For the text-containing cell, return its midpoint in [x, y] coordinate format. 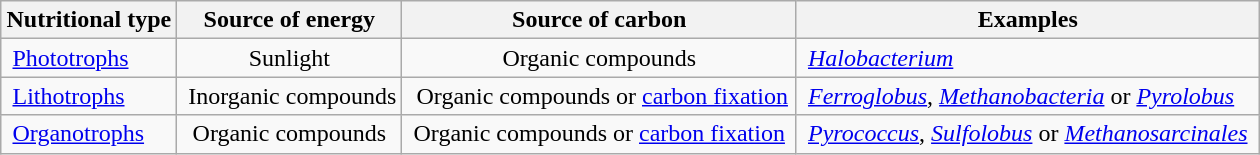
Nutritional type [89, 20]
Lithotrophs [89, 96]
Pyrococcus, Sulfolobus or Methanosarcinales [1028, 134]
Sunlight [290, 58]
Source of energy [290, 20]
Organotrophs [89, 134]
Inorganic compounds [290, 96]
Source of carbon [600, 20]
Ferroglobus, Methanobacteria or Pyrolobus [1028, 96]
Halobacterium [1028, 58]
Phototrophs [89, 58]
Examples [1028, 20]
